Output the (X, Y) coordinate of the center of the cell containing the given text.  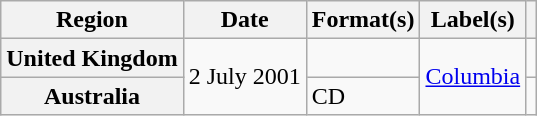
Columbia (473, 77)
Region (92, 20)
2 July 2001 (244, 77)
Date (244, 20)
Format(s) (363, 20)
Label(s) (473, 20)
United Kingdom (92, 58)
CD (363, 96)
Australia (92, 96)
